Determine the (X, Y) coordinate at the center of the cell enclosing the given text.  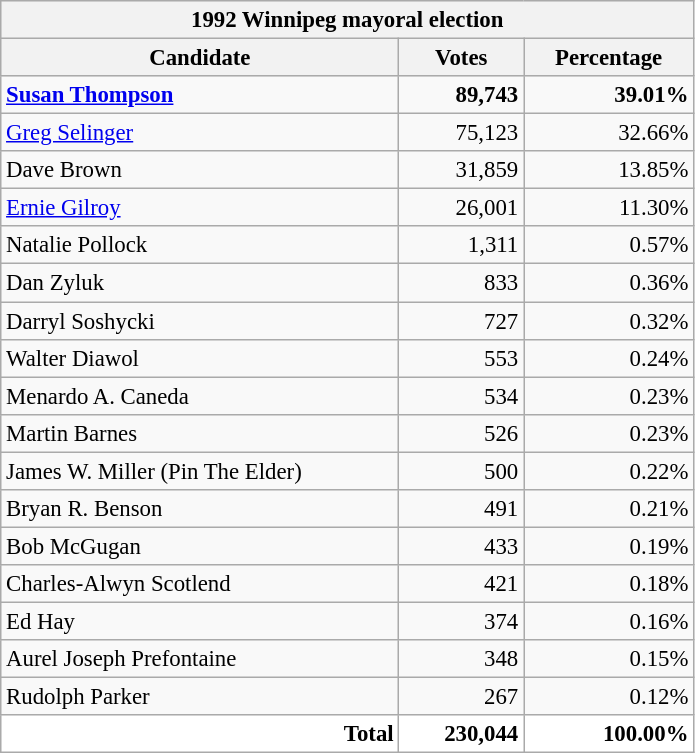
Walter Diawol (200, 358)
Ernie Gilroy (200, 208)
0.36% (609, 283)
526 (462, 433)
Martin Barnes (200, 433)
Ed Hay (200, 621)
Darryl Soshycki (200, 321)
Percentage (609, 58)
0.12% (609, 697)
13.85% (609, 170)
421 (462, 584)
100.00% (609, 734)
89,743 (462, 95)
1,311 (462, 245)
Dave Brown (200, 170)
Rudolph Parker (200, 697)
Charles-Alwyn Scotlend (200, 584)
39.01% (609, 95)
833 (462, 283)
32.66% (609, 133)
0.21% (609, 509)
Bob McGugan (200, 546)
Candidate (200, 58)
75,123 (462, 133)
500 (462, 471)
348 (462, 659)
Votes (462, 58)
534 (462, 396)
0.15% (609, 659)
553 (462, 358)
James W. Miller (Pin The Elder) (200, 471)
491 (462, 509)
0.57% (609, 245)
267 (462, 697)
433 (462, 546)
0.24% (609, 358)
374 (462, 621)
Menardo A. Caneda (200, 396)
0.22% (609, 471)
26,001 (462, 208)
0.16% (609, 621)
1992 Winnipeg mayoral election (348, 20)
Greg Selinger (200, 133)
230,044 (462, 734)
Aurel Joseph Prefontaine (200, 659)
0.32% (609, 321)
Total (200, 734)
Susan Thompson (200, 95)
31,859 (462, 170)
Natalie Pollock (200, 245)
0.19% (609, 546)
727 (462, 321)
Bryan R. Benson (200, 509)
0.18% (609, 584)
Dan Zyluk (200, 283)
11.30% (609, 208)
